From the cell containing the given text, extract its center point as [x, y] coordinate. 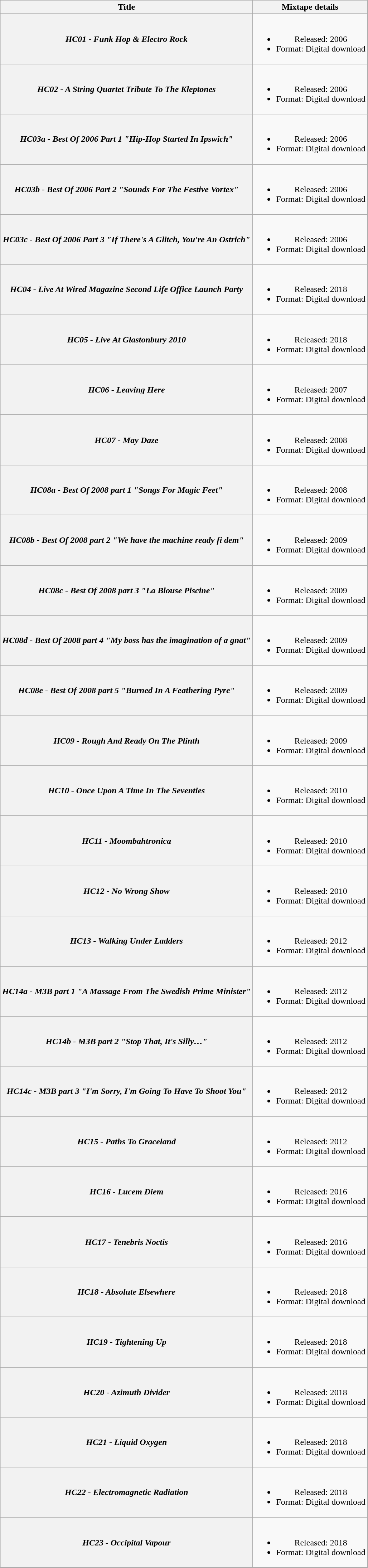
HC06 - Leaving Here [127, 390]
Title [127, 7]
HC07 - May Daze [127, 440]
HC17 - Tenebris Noctis [127, 1242]
Released: 2007Format: Digital download [310, 390]
Mixtape details [310, 7]
HC21 - Liquid Oxygen [127, 1442]
HC10 - Once Upon A Time In The Seventies [127, 791]
HC08d - Best Of 2008 part 4 "My boss has the imagination of a gnat" [127, 641]
HC08e - Best Of 2008 part 5 "Burned In A Feathering Pyre" [127, 691]
HC03c - Best Of 2006 Part 3 "If There's A Glitch, You're An Ostrich" [127, 239]
HC19 - Tightening Up [127, 1342]
HC08c - Best Of 2008 part 3 "La Blouse Piscine" [127, 590]
HC16 - Lucem Diem [127, 1192]
HC14b - M3B part 2 "Stop That, It's Silly…" [127, 1041]
HC11 - Moombahtronica [127, 841]
HC14a - M3B part 1 "A Massage From The Swedish Prime Minister" [127, 991]
HC04 - Live At Wired Magazine Second Life Office Launch Party [127, 289]
HC15 - Paths To Graceland [127, 1141]
HC01 - Funk Hop & Electro Rock [127, 39]
HC14c - M3B part 3 "I'm Sorry, I'm Going To Have To Shoot You" [127, 1091]
HC08b - Best Of 2008 part 2 "We have the machine ready fi dem" [127, 540]
HC23 - Occipital Vapour [127, 1543]
HC13 - Walking Under Ladders [127, 941]
HC18 - Absolute Elsewhere [127, 1292]
HC02 - A String Quartet Tribute To The Kleptones [127, 89]
HC22 - Electromagnetic Radiation [127, 1492]
HC09 - Rough And Ready On The Plinth [127, 741]
HC03b - Best Of 2006 Part 2 "Sounds For The Festive Vortex" [127, 189]
HC03a - Best Of 2006 Part 1 "Hip-Hop Started In Ipswich" [127, 139]
HC05 - Live At Glastonbury 2010 [127, 340]
HC08a - Best Of 2008 part 1 "Songs For Magic Feet" [127, 490]
HC20 - Azimuth Divider [127, 1392]
HC12 - No Wrong Show [127, 891]
